Scan for the cell matching the given text and deliver its [x, y] coordinate at center. 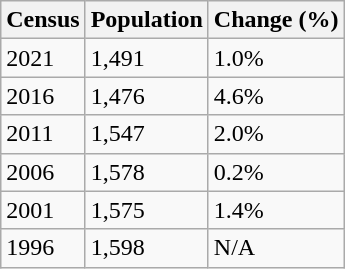
1,491 [146, 58]
2011 [43, 134]
4.6% [276, 96]
2021 [43, 58]
2016 [43, 96]
2001 [43, 210]
Census [43, 20]
1,598 [146, 248]
1,578 [146, 172]
Change (%) [276, 20]
1,575 [146, 210]
1.4% [276, 210]
1,547 [146, 134]
N/A [276, 248]
1996 [43, 248]
2006 [43, 172]
2.0% [276, 134]
Population [146, 20]
1,476 [146, 96]
1.0% [276, 58]
0.2% [276, 172]
